Determine the [X, Y] coordinate at the center of the cell enclosing the given text.  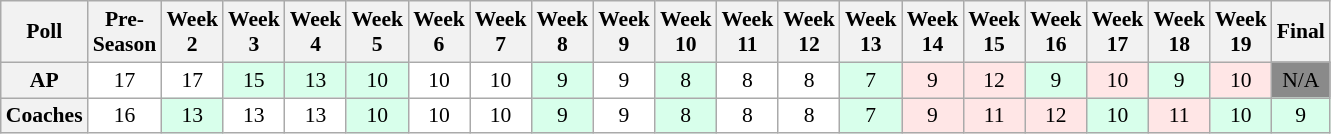
Week11 [748, 32]
Week7 [501, 32]
AP [44, 80]
15 [254, 80]
16 [125, 116]
Week19 [1241, 32]
Week4 [316, 32]
Week9 [624, 32]
Week10 [686, 32]
Week6 [439, 32]
Final [1301, 32]
N/A [1301, 80]
Week18 [1179, 32]
Week15 [994, 32]
Coaches [44, 116]
Poll [44, 32]
Week5 [377, 32]
Week16 [1056, 32]
Week14 [933, 32]
Week12 [809, 32]
Week2 [192, 32]
Week8 [562, 32]
Week17 [1118, 32]
Week13 [871, 32]
Pre-Season [125, 32]
Week3 [254, 32]
